From the cell containing the given text, extract its center point as [X, Y] coordinate. 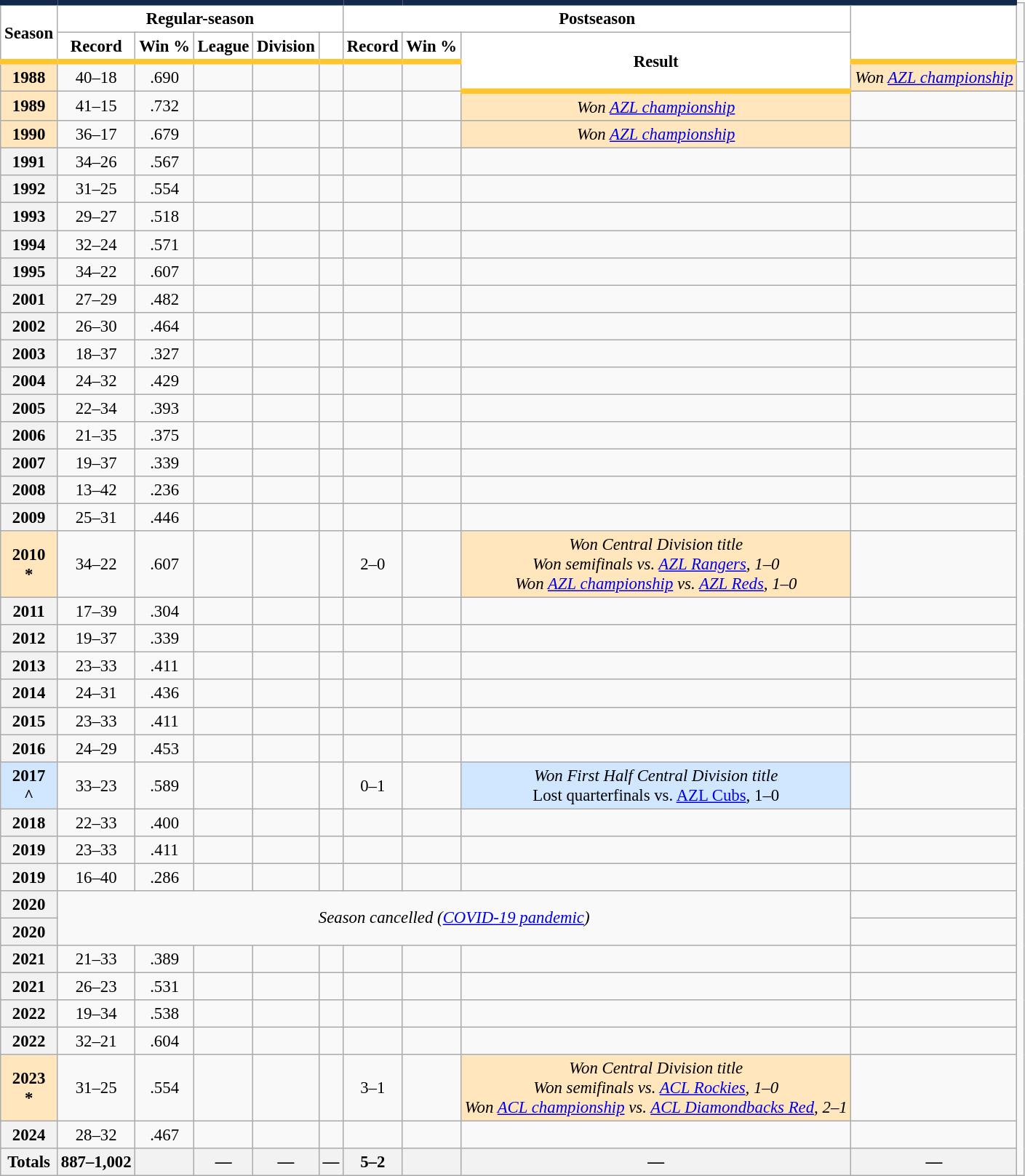
24–31 [96, 694]
32–21 [96, 1041]
2008 [29, 490]
40–18 [96, 77]
26–23 [96, 987]
League [223, 48]
2003 [29, 353]
24–29 [96, 748]
2007 [29, 463]
2005 [29, 408]
2011 [29, 612]
.518 [164, 217]
29–27 [96, 217]
18–37 [96, 353]
Postseason [597, 17]
Result [656, 63]
1993 [29, 217]
1991 [29, 162]
2006 [29, 436]
2015 [29, 721]
.732 [164, 106]
0–1 [372, 785]
2014 [29, 694]
19–34 [96, 1014]
22–33 [96, 823]
2017^ [29, 785]
.571 [164, 244]
.589 [164, 785]
21–35 [96, 436]
36–17 [96, 135]
Season [29, 32]
2010* [29, 564]
34–26 [96, 162]
2023* [29, 1088]
2018 [29, 823]
2012 [29, 639]
2004 [29, 381]
28–32 [96, 1135]
27–29 [96, 299]
.389 [164, 959]
32–24 [96, 244]
.464 [164, 326]
.453 [164, 748]
Season cancelled (COVID-19 pandemic) [454, 918]
13–42 [96, 490]
.482 [164, 299]
.236 [164, 490]
.538 [164, 1014]
.531 [164, 987]
2013 [29, 666]
16–40 [96, 877]
2009 [29, 518]
41–15 [96, 106]
1994 [29, 244]
1992 [29, 190]
Regular-season [199, 17]
Won First Half Central Division titleLost quarterfinals vs. AZL Cubs, 1–0 [656, 785]
.467 [164, 1135]
2024 [29, 1135]
.286 [164, 877]
2016 [29, 748]
1989 [29, 106]
1990 [29, 135]
Division [286, 48]
.375 [164, 436]
.604 [164, 1041]
Won Central Division titleWon semifinals vs. ACL Rockies, 1–0Won ACL championship vs. ACL Diamondbacks Red, 2–1 [656, 1088]
1988 [29, 77]
2002 [29, 326]
Won Central Division titleWon semifinals vs. AZL Rangers, 1–0Won AZL championship vs. AZL Reds, 1–0 [656, 564]
33–23 [96, 785]
2001 [29, 299]
2–0 [372, 564]
.429 [164, 381]
.327 [164, 353]
1995 [29, 271]
.304 [164, 612]
22–34 [96, 408]
.567 [164, 162]
.446 [164, 518]
.436 [164, 694]
26–30 [96, 326]
.690 [164, 77]
24–32 [96, 381]
.679 [164, 135]
.393 [164, 408]
17–39 [96, 612]
.400 [164, 823]
3–1 [372, 1088]
25–31 [96, 518]
21–33 [96, 959]
